Detect which cell encompasses the target text, then output its (x, y) center coordinate. 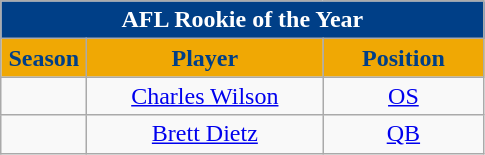
Position (404, 58)
AFL Rookie of the Year (242, 20)
OS (404, 96)
Brett Dietz (205, 134)
Charles Wilson (205, 96)
Player (205, 58)
QB (404, 134)
Season (44, 58)
